Extract the [X, Y] coordinate from the center of the cell holding the provided text.  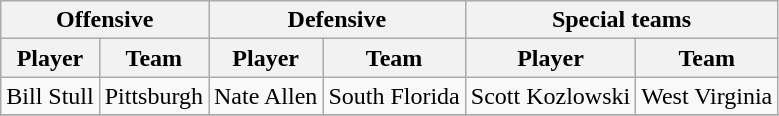
Pittsburgh [154, 96]
Special teams [622, 20]
Scott Kozlowski [550, 96]
Nate Allen [265, 96]
Offensive [105, 20]
West Virginia [707, 96]
Defensive [336, 20]
Bill Stull [50, 96]
South Florida [394, 96]
